Determine the (X, Y) coordinate at the center of the cell enclosing the given text.  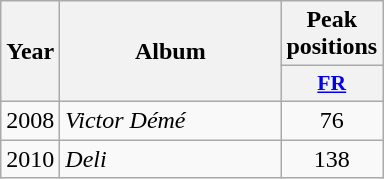
2008 (30, 120)
2010 (30, 159)
76 (332, 120)
Victor Démé (170, 120)
Year (30, 52)
FR (332, 84)
Album (170, 52)
138 (332, 159)
Peak positions (332, 34)
Deli (170, 159)
